Output the [X, Y] coordinate of the center of the cell containing the given text.  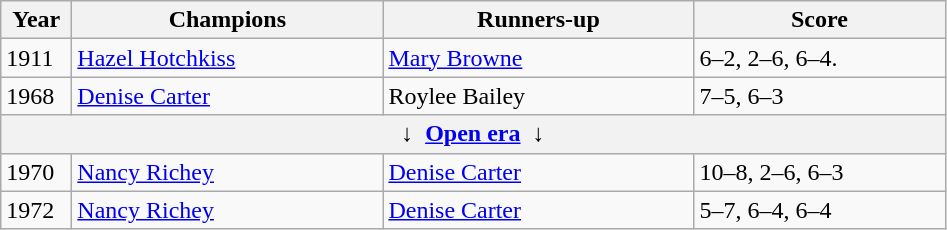
Roylee Bailey [538, 96]
6–2, 2–6, 6–4. [820, 58]
↓ Open era ↓ [473, 134]
Mary Browne [538, 58]
Score [820, 20]
Year [36, 20]
Hazel Hotchkiss [228, 58]
Champions [228, 20]
1968 [36, 96]
10–8, 2–6, 6–3 [820, 172]
Runners-up [538, 20]
1972 [36, 210]
7–5, 6–3 [820, 96]
5–7, 6–4, 6–4 [820, 210]
1911 [36, 58]
1970 [36, 172]
